From the cell containing the given text, extract its center point as (X, Y) coordinate. 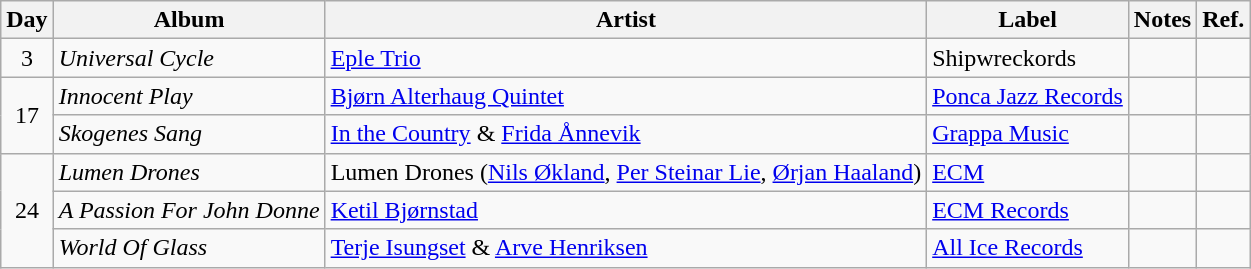
Artist (626, 20)
Skogenes Sang (189, 134)
All Ice Records (1028, 248)
Ponca Jazz Records (1028, 96)
Lumen Drones (189, 172)
Eple Trio (626, 58)
Shipwreckords (1028, 58)
Bjørn Alterhaug Quintet (626, 96)
ECM Records (1028, 210)
A Passion For John Donne (189, 210)
3 (27, 58)
Terje Isungset & Arve Henriksen (626, 248)
17 (27, 115)
Label (1028, 20)
Day (27, 20)
Notes (1162, 20)
In the Country & Frida Ånnevik (626, 134)
Grappa Music (1028, 134)
ECM (1028, 172)
World Of Glass (189, 248)
Innocent Play (189, 96)
Album (189, 20)
Ketil Bjørnstad (626, 210)
Ref. (1224, 20)
24 (27, 210)
Universal Cycle (189, 58)
Lumen Drones (Nils Økland, Per Steinar Lie, Ørjan Haaland) (626, 172)
